Output the (X, Y) coordinate of the center of the cell containing the given text.  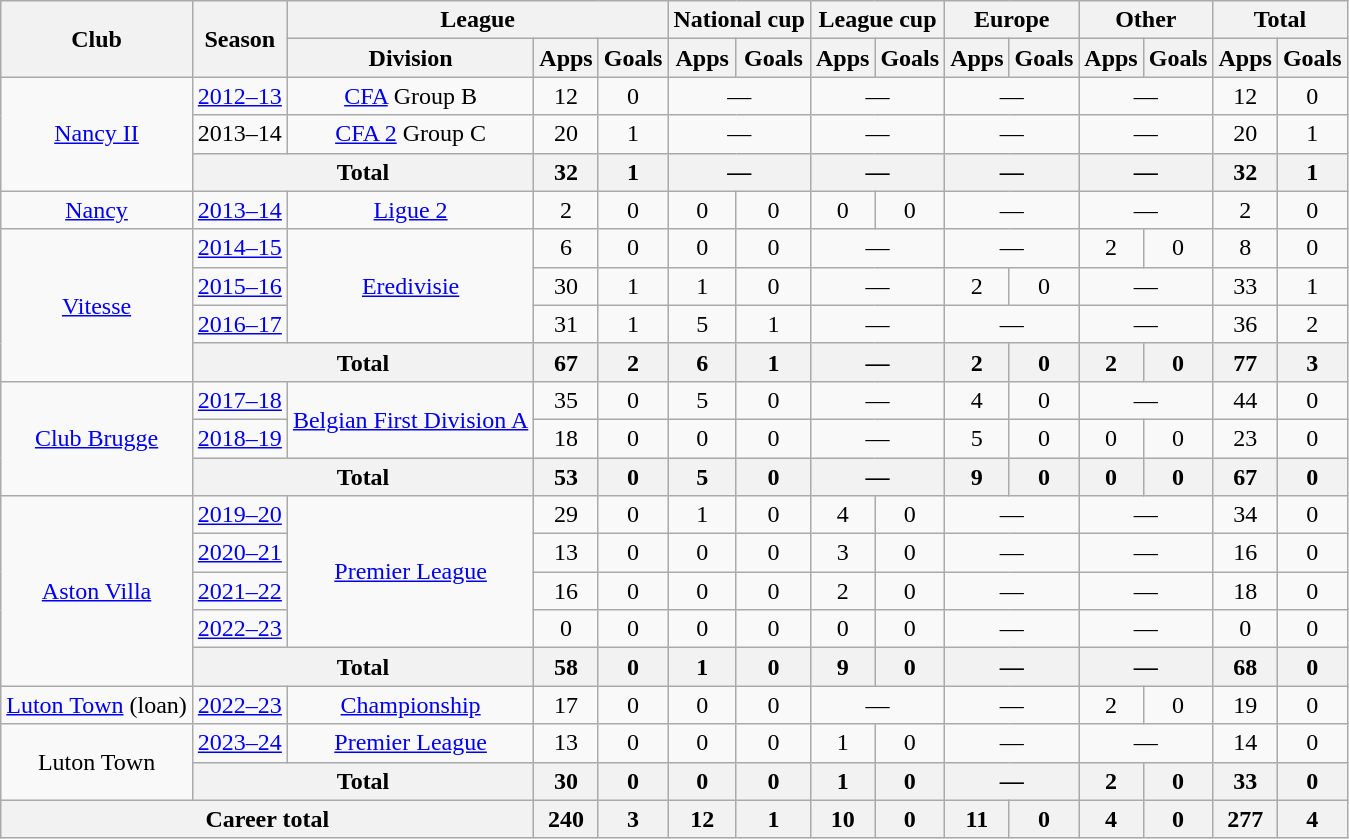
44 (1245, 400)
2012–13 (240, 96)
77 (1245, 362)
2021–22 (240, 591)
2016–17 (240, 324)
Luton Town (loan) (97, 705)
CFA Group B (410, 96)
14 (1245, 743)
Club (97, 39)
17 (566, 705)
19 (1245, 705)
Belgian First Division A (410, 419)
29 (566, 515)
2019–20 (240, 515)
2018–19 (240, 438)
2023–24 (240, 743)
2020–21 (240, 553)
Career total (268, 819)
League cup (877, 20)
31 (566, 324)
Luton Town (97, 762)
2014–15 (240, 248)
34 (1245, 515)
11 (977, 819)
10 (842, 819)
Club Brugge (97, 438)
Nancy (97, 210)
35 (566, 400)
36 (1245, 324)
Other (1146, 20)
Ligue 2 (410, 210)
68 (1245, 667)
Vitesse (97, 305)
Eredivisie (410, 286)
Nancy II (97, 134)
240 (566, 819)
Championship (410, 705)
8 (1245, 248)
National cup (739, 20)
Season (240, 39)
Division (410, 58)
2017–18 (240, 400)
League (478, 20)
53 (566, 477)
CFA 2 Group C (410, 134)
277 (1245, 819)
58 (566, 667)
23 (1245, 438)
Europe (1012, 20)
Aston Villa (97, 591)
2015–16 (240, 286)
